Find where the given text appears and provide that cell's center as (x, y) coordinate. 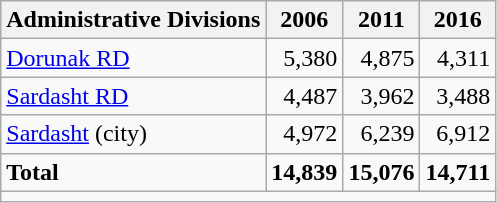
Dorunak RD (134, 58)
4,487 (304, 96)
4,311 (458, 58)
15,076 (382, 172)
Sardasht RD (134, 96)
3,488 (458, 96)
2006 (304, 20)
3,962 (382, 96)
6,912 (458, 134)
14,839 (304, 172)
14,711 (458, 172)
4,875 (382, 58)
5,380 (304, 58)
Total (134, 172)
2011 (382, 20)
Administrative Divisions (134, 20)
4,972 (304, 134)
2016 (458, 20)
Sardasht (city) (134, 134)
6,239 (382, 134)
